Capture the cell that displays the provided text and extract its (x, y) central coordinate. 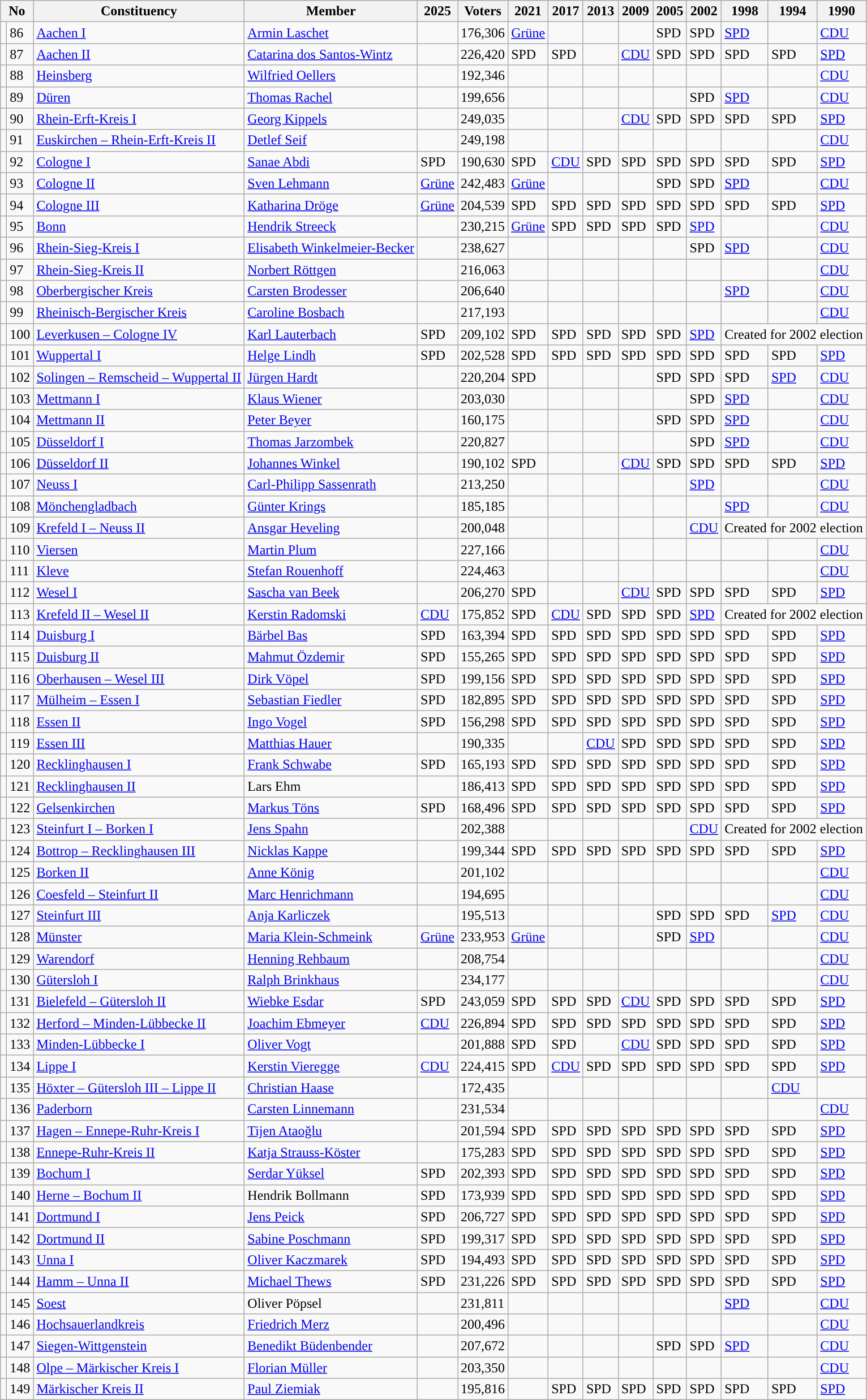
Münster (139, 937)
163,394 (483, 636)
Paul Ziemiak (331, 1389)
126 (20, 894)
Paderborn (139, 1109)
129 (20, 959)
226,894 (483, 1023)
Thomas Jarzombek (331, 442)
Jürgen Hardt (331, 377)
Rhein-Erft-Kreis I (139, 119)
Constituency (139, 11)
2013 (600, 11)
192,346 (483, 76)
Gütersloh I (139, 980)
89 (20, 97)
Recklinghausen I (139, 765)
Karl Lauterbach (331, 334)
190,102 (483, 463)
Essen II (139, 722)
199,317 (483, 1238)
2005 (670, 11)
227,166 (483, 549)
Friedrich Merz (331, 1325)
231,534 (483, 1109)
Maria Klein-Schmeink (331, 937)
Wuppertal I (139, 356)
175,852 (483, 614)
107 (20, 485)
Oliver Pöpsel (331, 1303)
Wesel I (139, 592)
109 (20, 528)
199,156 (483, 679)
Catarina dos Santos-Wintz (331, 54)
Wilfried Oellers (331, 76)
97 (20, 270)
87 (20, 54)
91 (20, 140)
199,656 (483, 97)
99 (20, 313)
231,226 (483, 1281)
Märkischer Kreis II (139, 1389)
Oberbergischer Kreis (139, 291)
Düsseldorf II (139, 463)
1990 (842, 11)
142 (20, 1238)
Essen III (139, 743)
Bielefeld – Gütersloh II (139, 1002)
Michael Thews (331, 1281)
86 (20, 33)
135 (20, 1088)
Thomas Rachel (331, 97)
200,496 (483, 1325)
Aachen II (139, 54)
Rheinisch-Bergischer Kreis (139, 313)
93 (20, 183)
195,513 (483, 915)
216,063 (483, 270)
139 (20, 1174)
Sabine Poschmann (331, 1238)
Mettmann I (139, 399)
Krefeld II – Wesel II (139, 614)
Ansgar Heveling (331, 528)
Rhein-Sieg-Kreis I (139, 248)
149 (20, 1389)
Jens Spahn (331, 829)
Voters (483, 11)
113 (20, 614)
Rhein-Sieg-Kreis II (139, 270)
Aachen I (139, 33)
148 (20, 1368)
Oliver Vogt (331, 1045)
132 (20, 1023)
137 (20, 1131)
Ingo Vogel (331, 722)
116 (20, 679)
Duisburg II (139, 657)
Joachim Ebmeyer (331, 1023)
96 (20, 248)
Anne König (331, 872)
130 (20, 980)
134 (20, 1066)
Bärbel Bas (331, 636)
2017 (566, 11)
Peter Beyer (331, 420)
Katja Strauss-Köster (331, 1152)
Borken II (139, 872)
2009 (636, 11)
Hendrik Streeck (331, 226)
100 (20, 334)
231,811 (483, 1303)
194,695 (483, 894)
127 (20, 915)
Cologne III (139, 205)
202,388 (483, 829)
90 (20, 119)
238,627 (483, 248)
Elisabeth Winkelmeier-Becker (331, 248)
220,204 (483, 377)
Soest (139, 1303)
185,185 (483, 506)
Herford – Minden-Lübbecke II (139, 1023)
118 (20, 722)
202,528 (483, 356)
Cologne I (139, 162)
Unna I (139, 1260)
220,827 (483, 442)
144 (20, 1281)
203,350 (483, 1368)
Georg Kippels (331, 119)
Hagen – Ennepe-Ruhr-Kreis I (139, 1131)
Coesfeld – Steinfurt II (139, 894)
Bonn (139, 226)
202,393 (483, 1174)
Hamm – Unna II (139, 1281)
Düsseldorf I (139, 442)
Frank Schwabe (331, 765)
173,939 (483, 1195)
112 (20, 592)
Steinfurt I – Borken I (139, 829)
Solingen – Remscheid – Wuppertal II (139, 377)
224,415 (483, 1066)
201,102 (483, 872)
Gelsenkirchen (139, 808)
Leverkusen – Cologne IV (139, 334)
Carsten Brodesser (331, 291)
224,463 (483, 571)
217,193 (483, 313)
101 (20, 356)
95 (20, 226)
186,413 (483, 786)
182,895 (483, 700)
147 (20, 1346)
111 (20, 571)
Benedikt Büdenbender (331, 1346)
Marc Henrichmann (331, 894)
230,215 (483, 226)
106 (20, 463)
128 (20, 937)
Euskirchen – Rhein-Erft-Kreis II (139, 140)
206,270 (483, 592)
213,250 (483, 485)
2025 (438, 11)
88 (20, 76)
94 (20, 205)
176,306 (483, 33)
140 (20, 1195)
206,640 (483, 291)
Markus Töns (331, 808)
Sascha van Beek (331, 592)
Sebastian Fiedler (331, 700)
Neuss I (139, 485)
Kerstin Radomski (331, 614)
Ennepe-Ruhr-Kreis II (139, 1152)
226,420 (483, 54)
136 (20, 1109)
200,048 (483, 528)
Steinfurt III (139, 915)
190,630 (483, 162)
Günter Krings (331, 506)
206,727 (483, 1217)
Heinsberg (139, 76)
125 (20, 872)
115 (20, 657)
104 (20, 420)
Duisburg I (139, 636)
Serdar Yüksel (331, 1174)
165,193 (483, 765)
Norbert Röttgen (331, 270)
121 (20, 786)
207,672 (483, 1346)
2021 (529, 11)
123 (20, 829)
Viersen (139, 549)
175,283 (483, 1152)
249,198 (483, 140)
98 (20, 291)
203,030 (483, 399)
122 (20, 808)
Matthias Hauer (331, 743)
242,483 (483, 183)
Member (331, 11)
Warendorf (139, 959)
Hendrik Bollmann (331, 1195)
92 (20, 162)
Johannes Winkel (331, 463)
Nicklas Kappe (331, 851)
Klaus Wiener (331, 399)
Florian Müller (331, 1368)
1998 (745, 11)
Recklinghausen II (139, 786)
Siegen-Wittgenstein (139, 1346)
Katharina Dröge (331, 205)
No (17, 11)
145 (20, 1303)
114 (20, 636)
Dirk Vöpel (331, 679)
208,754 (483, 959)
105 (20, 442)
Minden-Lübbecke I (139, 1045)
190,335 (483, 743)
Armin Laschet (331, 33)
Dortmund II (139, 1238)
Hochsauerlandkreis (139, 1325)
195,816 (483, 1389)
Helge Lindh (331, 356)
Carl-Philipp Sassenrath (331, 485)
Krefeld I – Neuss II (139, 528)
133 (20, 1045)
103 (20, 399)
Oliver Kaczmarek (331, 1260)
1994 (792, 11)
2002 (704, 11)
Stefan Rouenhoff (331, 571)
249,035 (483, 119)
Christian Haase (331, 1088)
Herne – Bochum II (139, 1195)
209,102 (483, 334)
141 (20, 1217)
117 (20, 700)
124 (20, 851)
Kleve (139, 571)
204,539 (483, 205)
Kerstin Vieregge (331, 1066)
168,496 (483, 808)
Martin Plum (331, 549)
Wiebke Esdar (331, 1002)
156,298 (483, 722)
Anja Karliczek (331, 915)
Dortmund I (139, 1217)
108 (20, 506)
243,059 (483, 1002)
Bottrop – Recklinghausen III (139, 851)
Ralph Brinkhaus (331, 980)
146 (20, 1325)
172,435 (483, 1088)
Henning Rehbaum (331, 959)
102 (20, 377)
199,344 (483, 851)
155,265 (483, 657)
143 (20, 1260)
120 (20, 765)
Mönchengladbach (139, 506)
Lippe I (139, 1066)
Mettmann II (139, 420)
201,888 (483, 1045)
201,594 (483, 1131)
Sven Lehmann (331, 183)
194,493 (483, 1260)
Mülheim – Essen I (139, 700)
Cologne II (139, 183)
Jens Peick (331, 1217)
Carsten Linnemann (331, 1109)
Caroline Bosbach (331, 313)
Höxter – Gütersloh III – Lippe II (139, 1088)
110 (20, 549)
Düren (139, 97)
Tijen Ataoğlu (331, 1131)
Lars Ehm (331, 786)
234,177 (483, 980)
119 (20, 743)
Bochum I (139, 1174)
Sanae Abdi (331, 162)
Detlef Seif (331, 140)
160,175 (483, 420)
Oberhausen – Wesel III (139, 679)
138 (20, 1152)
233,953 (483, 937)
Olpe – Märkischer Kreis I (139, 1368)
131 (20, 1002)
Mahmut Özdemir (331, 657)
